Identify which cell holds the provided text, then report its [x, y] central coordinate. 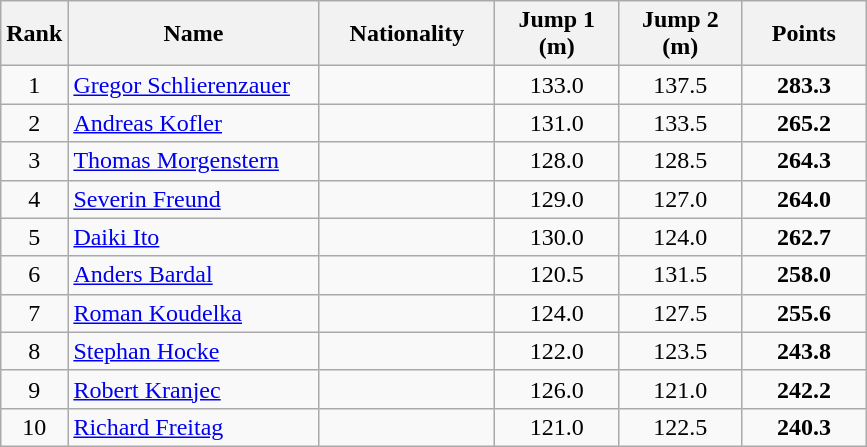
Name [194, 34]
242.2 [804, 389]
133.5 [681, 123]
126.0 [557, 389]
129.0 [557, 199]
Robert Kranjec [194, 389]
131.5 [681, 275]
131.0 [557, 123]
8 [34, 351]
137.5 [681, 85]
1 [34, 85]
6 [34, 275]
120.5 [557, 275]
122.0 [557, 351]
Thomas Morgenstern [194, 161]
128.0 [557, 161]
Stephan Hocke [194, 351]
Nationality [407, 34]
258.0 [804, 275]
Richard Freitag [194, 427]
Jump 2 (m) [681, 34]
133.0 [557, 85]
Gregor Schlierenzauer [194, 85]
127.5 [681, 313]
5 [34, 237]
130.0 [557, 237]
262.7 [804, 237]
128.5 [681, 161]
122.5 [681, 427]
Anders Bardal [194, 275]
4 [34, 199]
Points [804, 34]
2 [34, 123]
240.3 [804, 427]
9 [34, 389]
265.2 [804, 123]
10 [34, 427]
127.0 [681, 199]
3 [34, 161]
7 [34, 313]
Daiki Ito [194, 237]
123.5 [681, 351]
283.3 [804, 85]
Rank [34, 34]
Andreas Kofler [194, 123]
Jump 1 (m) [557, 34]
264.3 [804, 161]
243.8 [804, 351]
Roman Koudelka [194, 313]
264.0 [804, 199]
255.6 [804, 313]
Severin Freund [194, 199]
